Pinpoint the cell where the given text exists, returning its (X, Y) midpoint coordinate. 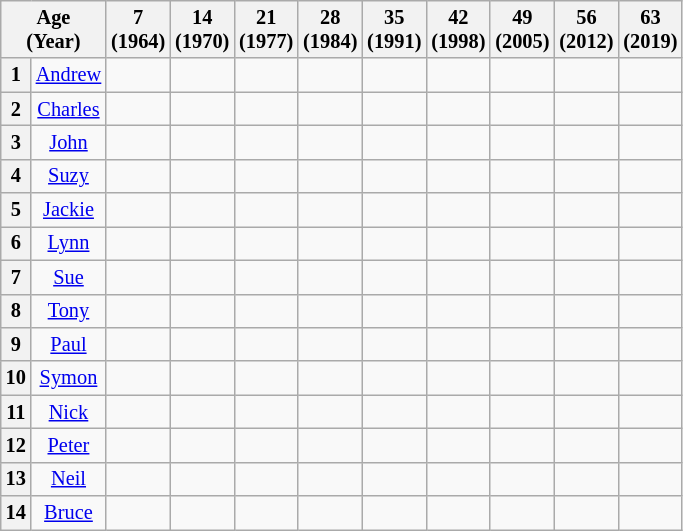
7 (1964) (138, 29)
5 (16, 210)
Neil (68, 479)
12 (16, 445)
Charles (68, 109)
Andrew (68, 75)
Suzy (68, 176)
28(1984) (330, 29)
Age(Year) (54, 29)
14(1970) (202, 29)
Paul (68, 344)
8 (16, 311)
21(1977) (266, 29)
Symon (68, 378)
6 (16, 243)
7 (16, 277)
Bruce (68, 513)
Nick (68, 412)
11 (16, 412)
Lynn (68, 243)
56(2012) (586, 29)
1 (16, 75)
2 (16, 109)
63(2019) (650, 29)
Peter (68, 445)
Sue (68, 277)
49(2005) (522, 29)
Tony (68, 311)
9 (16, 344)
35(1991) (394, 29)
4 (16, 176)
10 (16, 378)
3 (16, 142)
John (68, 142)
42(1998) (458, 29)
13 (16, 479)
14 (16, 513)
Jackie (68, 210)
